Search for the cell housing the specified text and yield its [x, y] center coordinate. 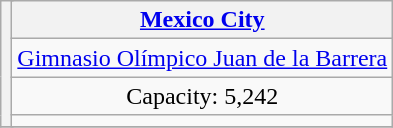
Mexico City [202, 20]
Capacity: 5,242 [202, 96]
Gimnasio Olímpico Juan de la Barrera [202, 58]
